Output the [X, Y] coordinate of the center of the cell containing the given text.  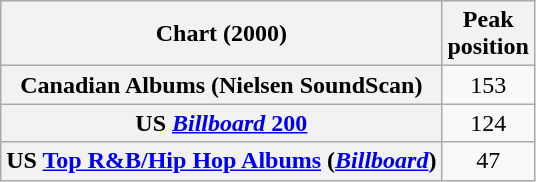
US Billboard 200 [222, 123]
Peakposition [488, 34]
153 [488, 85]
47 [488, 161]
Canadian Albums (Nielsen SoundScan) [222, 85]
124 [488, 123]
US Top R&B/Hip Hop Albums (Billboard) [222, 161]
Chart (2000) [222, 34]
